Find where the given text appears and provide that cell's center as [x, y] coordinate. 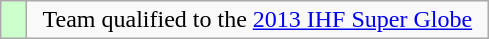
Team qualified to the 2013 IHF Super Globe [258, 20]
